Provide the (x, y) coordinate of the cell's center where the given text is located.  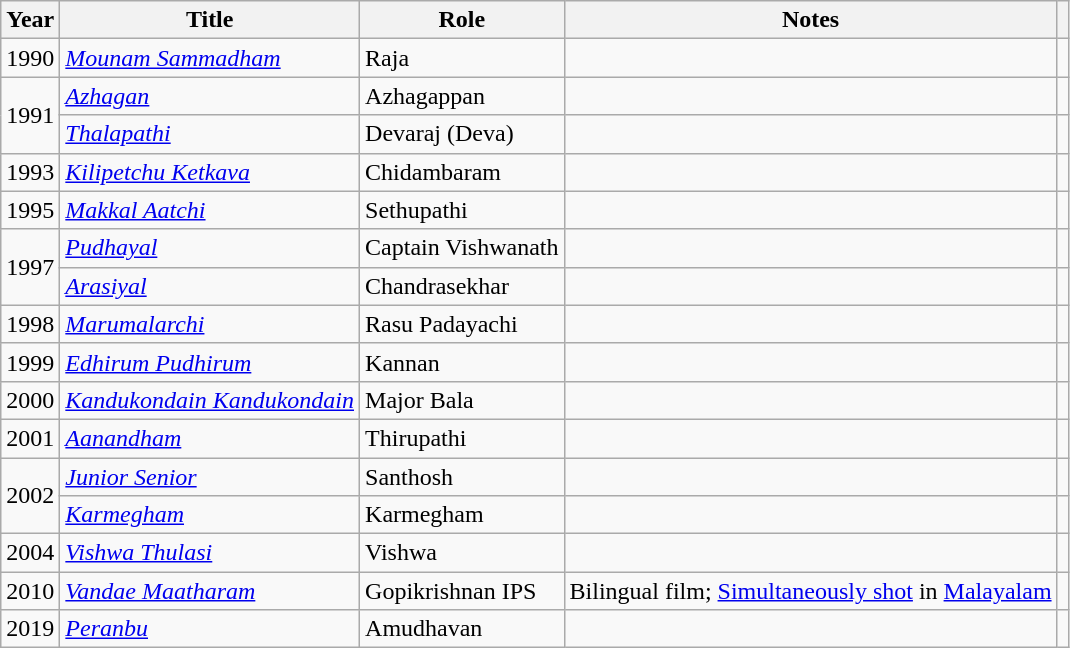
2004 (30, 553)
1998 (30, 324)
Aanandham (210, 438)
Title (210, 20)
2001 (30, 438)
Rasu Padayachi (462, 324)
Santhosh (462, 477)
Mounam Sammadham (210, 58)
Gopikrishnan IPS (462, 591)
Makkal Aatchi (210, 210)
Year (30, 20)
2019 (30, 629)
Kilipetchu Ketkava (210, 172)
Amudhavan (462, 629)
2010 (30, 591)
Kandukondain Kandukondain (210, 400)
1995 (30, 210)
Junior Senior (210, 477)
Captain Vishwanath (462, 248)
Peranbu (210, 629)
Notes (810, 20)
Major Bala (462, 400)
Chidambaram (462, 172)
1997 (30, 267)
1993 (30, 172)
Vishwa (462, 553)
Vandae Maatharam (210, 591)
Devaraj (Deva) (462, 134)
1999 (30, 362)
Raja (462, 58)
Chandrasekhar (462, 286)
Marumalarchi (210, 324)
Thalapathi (210, 134)
2002 (30, 496)
Arasiyal (210, 286)
1990 (30, 58)
Kannan (462, 362)
Vishwa Thulasi (210, 553)
Azhagan (210, 96)
Sethupathi (462, 210)
Edhirum Pudhirum (210, 362)
Role (462, 20)
Bilingual film; Simultaneously shot in Malayalam (810, 591)
2000 (30, 400)
Azhagappan (462, 96)
1991 (30, 115)
Pudhayal (210, 248)
Thirupathi (462, 438)
